Search for the cell housing the specified text and yield its [X, Y] center coordinate. 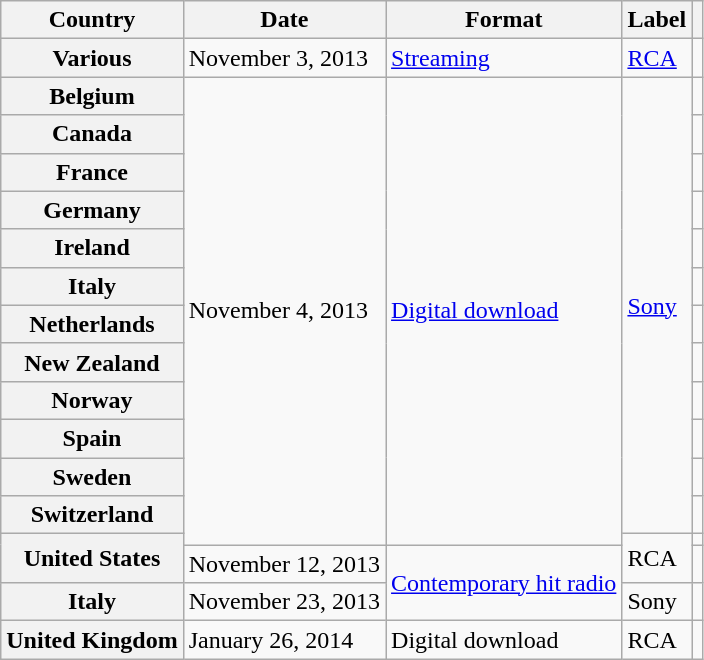
Country [92, 20]
November 23, 2013 [284, 602]
France [92, 172]
Label [657, 20]
November 4, 2013 [284, 311]
Canada [92, 134]
New Zealand [92, 362]
Date [284, 20]
United States [92, 558]
United Kingdom [92, 640]
Norway [92, 400]
Belgium [92, 96]
Sweden [92, 477]
Various [92, 58]
November 3, 2013 [284, 58]
Ireland [92, 248]
January 26, 2014 [284, 640]
Streaming [504, 58]
November 12, 2013 [284, 564]
Netherlands [92, 324]
Contemporary hit radio [504, 583]
Switzerland [92, 515]
Germany [92, 210]
Spain [92, 438]
Format [504, 20]
